From the cell containing the given text, extract its center point as [x, y] coordinate. 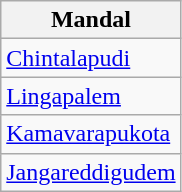
Mandal [91, 20]
Kamavarapukota [91, 134]
Chintalapudi [91, 58]
Lingapalem [91, 96]
Jangareddigudem [91, 172]
